Extract the (x, y) coordinate from the center of the cell holding the provided text.  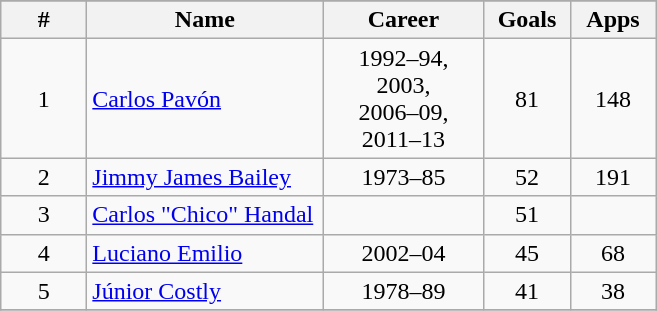
# (44, 20)
Júnior Costly (205, 291)
191 (613, 177)
5 (44, 291)
2 (44, 177)
Name (205, 20)
68 (613, 253)
1978–89 (404, 291)
148 (613, 98)
Jimmy James Bailey (205, 177)
Apps (613, 20)
Luciano Emilio (205, 253)
4 (44, 253)
3 (44, 215)
Career (404, 20)
1973–85 (404, 177)
1992–94, 2003, 2006–09, 2011–13 (404, 98)
Goals (527, 20)
38 (613, 291)
2002–04 (404, 253)
52 (527, 177)
81 (527, 98)
41 (527, 291)
45 (527, 253)
51 (527, 215)
1 (44, 98)
Carlos "Chico" Handal (205, 215)
Carlos Pavón (205, 98)
